Search for the cell housing the specified text and yield its (X, Y) center coordinate. 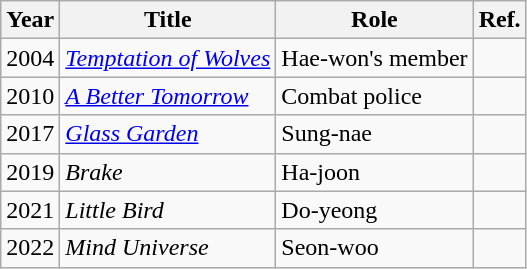
2004 (30, 58)
Glass Garden (168, 134)
Sung-nae (374, 134)
Role (374, 20)
2021 (30, 210)
2022 (30, 248)
Brake (168, 172)
Temptation of Wolves (168, 58)
Year (30, 20)
A Better Tomorrow (168, 96)
Little Bird (168, 210)
Title (168, 20)
Ha-joon (374, 172)
Hae-won's member (374, 58)
2019 (30, 172)
Mind Universe (168, 248)
Combat police (374, 96)
2017 (30, 134)
Ref. (500, 20)
Do-yeong (374, 210)
2010 (30, 96)
Seon-woo (374, 248)
